Return [X, Y] of the center of cell containing provided text 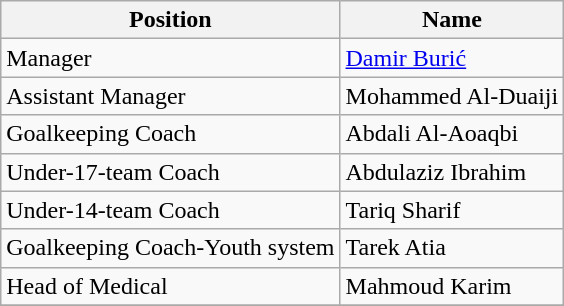
Under-17-team Coach [170, 172]
Name [452, 20]
Mohammed Al-Duaiji [452, 96]
Abdali Al-Aoaqbi [452, 134]
Goalkeeping Coach [170, 134]
Position [170, 20]
Goalkeeping Coach-Youth system [170, 248]
Mahmoud Karim [452, 286]
Tariq Sharif [452, 210]
Damir Burić [452, 58]
Manager [170, 58]
Head of Medical [170, 286]
Under-14-team Coach [170, 210]
Abdulaziz Ibrahim [452, 172]
Tarek Atia [452, 248]
Assistant Manager [170, 96]
